Determine the (X, Y) coordinate at the center of the cell enclosing the given text.  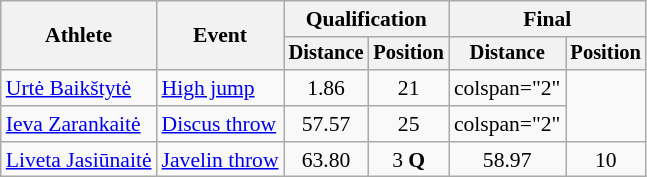
Ieva Zarankaitė (79, 124)
Event (220, 36)
25 (408, 124)
Final (548, 19)
57.57 (326, 124)
Urtė Baikštytė (79, 88)
Athlete (79, 36)
21 (408, 88)
High jump (220, 88)
1.86 (326, 88)
Discus throw (220, 124)
Qualification (366, 19)
